For the text-containing cell, return its midpoint in (x, y) coordinate format. 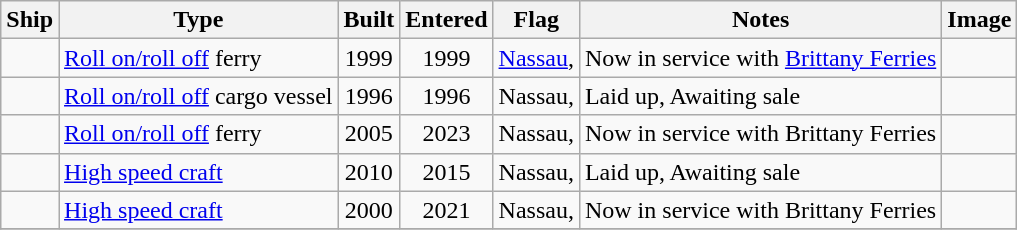
2005 (369, 134)
2023 (446, 134)
2010 (369, 172)
Notes (760, 20)
Ship (30, 20)
Built (369, 20)
Entered (446, 20)
2015 (446, 172)
Image (980, 20)
Type (198, 20)
2021 (446, 210)
2000 (369, 210)
Flag (536, 20)
Roll on/roll off cargo vessel (198, 96)
